Locate the cell with the specified text and output its [X, Y] center coordinate. 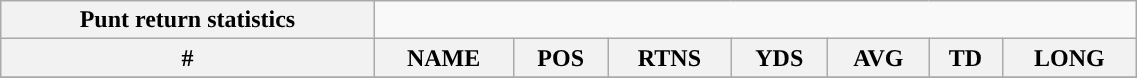
RTNS [669, 58]
Punt return statistics [188, 20]
YDS [780, 58]
# [188, 58]
AVG [878, 58]
NAME [444, 58]
LONG [1070, 58]
POS [560, 58]
TD [966, 58]
